Output the (X, Y) coordinate of the center of the cell containing the given text.  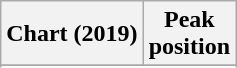
Peakposition (189, 34)
Chart (2019) (72, 34)
